Output the (X, Y) coordinate of the center of the cell containing the given text.  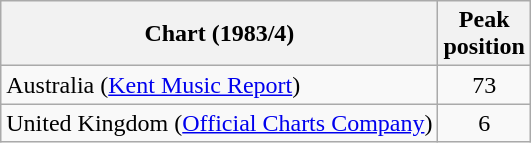
Peak position (484, 34)
6 (484, 123)
73 (484, 85)
Australia (Kent Music Report) (220, 85)
United Kingdom (Official Charts Company) (220, 123)
Chart (1983/4) (220, 34)
